Return (x, y) of the center of cell containing provided text 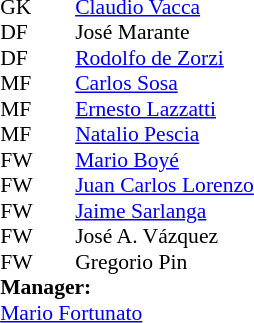
José Marante (164, 33)
Rodolfo de Zorzi (164, 58)
Ernesto Lazzatti (164, 109)
Natalio Pescia (164, 135)
José A. Vázquez (164, 237)
Carlos Sosa (164, 83)
Juan Carlos Lorenzo (164, 185)
Jaime Sarlanga (164, 211)
Manager: (127, 287)
Gregorio Pin (164, 262)
Mario Boyé (164, 160)
